Provide the [x, y] coordinate of the cell's center where the given text is located.  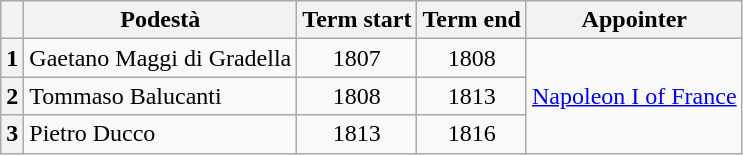
Appointer [634, 20]
1807 [357, 58]
Tommaso Balucanti [160, 96]
1816 [472, 134]
Gaetano Maggi di Gradella [160, 58]
Podestà [160, 20]
2 [12, 96]
Pietro Ducco [160, 134]
1 [12, 58]
Napoleon I of France [634, 96]
Term start [357, 20]
Term end [472, 20]
3 [12, 134]
